Pinpoint the cell where the given text exists, returning its [X, Y] midpoint coordinate. 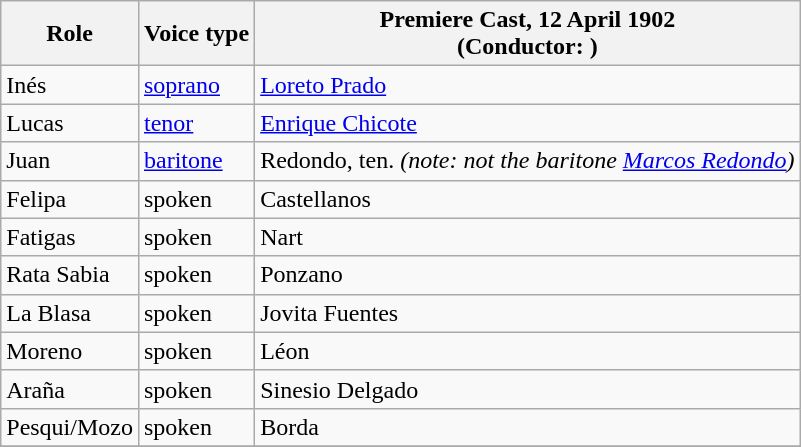
Loreto Prado [528, 85]
Moreno [70, 351]
baritone [196, 161]
Ponzano [528, 275]
Lucas [70, 123]
Fatigas [70, 237]
Juan [70, 161]
Rata Sabia [70, 275]
Léon [528, 351]
Castellanos [528, 199]
Redondo, ten. (note: not the baritone Marcos Redondo) [528, 161]
Premiere Cast, 12 April 1902(Conductor: ) [528, 34]
Jovita Fuentes [528, 313]
Voice type [196, 34]
Nart [528, 237]
Borda [528, 427]
Enrique Chicote [528, 123]
Role [70, 34]
tenor [196, 123]
Sinesio Delgado [528, 389]
Felipa [70, 199]
Inés [70, 85]
Pesqui/Mozo [70, 427]
soprano [196, 85]
Araña [70, 389]
La Blasa [70, 313]
